From the cell containing the given text, extract its center point as [x, y] coordinate. 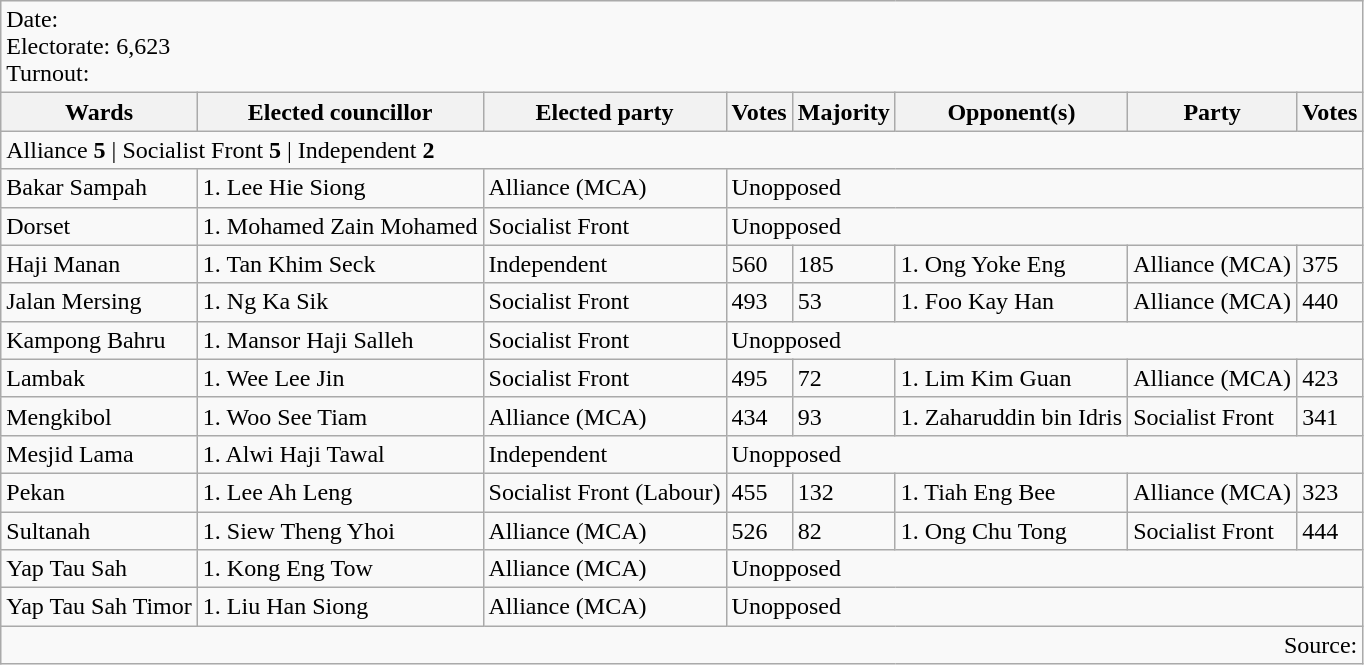
Source: [682, 645]
Yap Tau Sah Timor [100, 607]
Party [1212, 112]
1. Woo See Tiam [340, 416]
185 [844, 264]
341 [1330, 416]
Elected party [604, 112]
Socialist Front (Labour) [604, 492]
Kampong Bahru [100, 340]
1. Mohamed Zain Mohamed [340, 226]
1. Zaharuddin bin Idris [1011, 416]
Bakar Sampah [100, 188]
423 [1330, 378]
1. Ong Yoke Eng [1011, 264]
53 [844, 302]
Lambak [100, 378]
1. Lee Hie Siong [340, 188]
Mengkibol [100, 416]
Mesjid Lama [100, 454]
Elected councillor [340, 112]
Sultanah [100, 531]
82 [844, 531]
1. Ng Ka Sik [340, 302]
1. Siew Theng Yhoi [340, 531]
1. Liu Han Siong [340, 607]
Pekan [100, 492]
132 [844, 492]
526 [759, 531]
323 [1330, 492]
375 [1330, 264]
455 [759, 492]
Majority [844, 112]
Haji Manan [100, 264]
1. Tan Khim Seck [340, 264]
Wards [100, 112]
1. Tiah Eng Bee [1011, 492]
Jalan Mersing [100, 302]
1. Kong Eng Tow [340, 569]
1. Wee Lee Jin [340, 378]
495 [759, 378]
1. Ong Chu Tong [1011, 531]
493 [759, 302]
1. Lee Ah Leng [340, 492]
440 [1330, 302]
Date: Electorate: 6,623 Turnout: [682, 47]
Dorset [100, 226]
434 [759, 416]
93 [844, 416]
444 [1330, 531]
72 [844, 378]
1. Foo Kay Han [1011, 302]
Opponent(s) [1011, 112]
1. Mansor Haji Salleh [340, 340]
560 [759, 264]
1. Alwi Haji Tawal [340, 454]
1. Lim Kim Guan [1011, 378]
Yap Tau Sah [100, 569]
Alliance 5 | Socialist Front 5 | Independent 2 [682, 150]
